Scan for the cell matching the given text and deliver its (X, Y) coordinate at center. 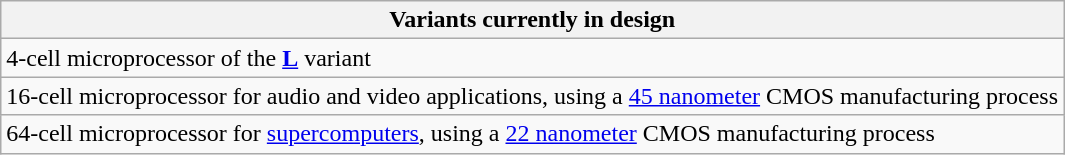
16-cell microprocessor for audio and video applications, using a 45 nanometer CMOS manufacturing process (532, 96)
64-cell microprocessor for supercomputers, using a 22 nanometer CMOS manufacturing process (532, 134)
4-cell microprocessor of the L variant (532, 58)
Variants currently in design (532, 20)
